Return the [x, y] coordinate for the center point of the cell that contains the specified text.  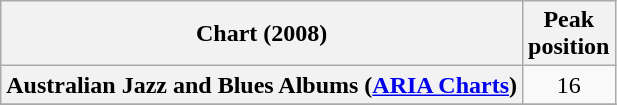
16 [569, 85]
Australian Jazz and Blues Albums (ARIA Charts) [262, 85]
Chart (2008) [262, 34]
Peak position [569, 34]
